Pinpoint the cell where the given text exists, returning its (x, y) midpoint coordinate. 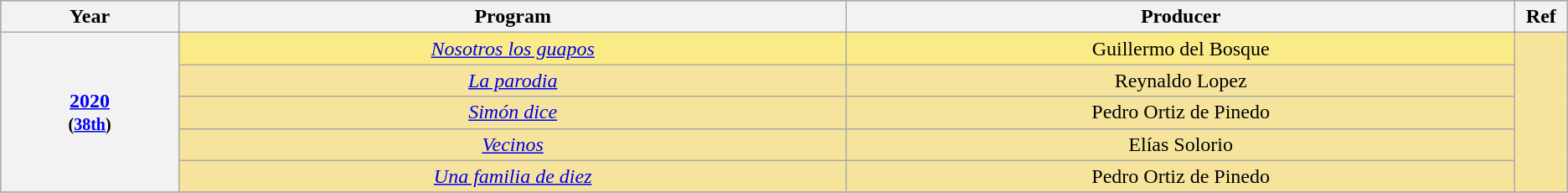
Vecinos (513, 144)
Nosotros los guapos (513, 49)
Ref (1541, 17)
La parodia (513, 81)
2020 (38th) (90, 112)
Year (90, 17)
Simón dice (513, 112)
Una familia de diez (513, 176)
Elías Solorio (1181, 144)
Reynaldo Lopez (1181, 81)
Producer (1181, 17)
Program (513, 17)
Guillermo del Bosque (1181, 49)
